Output the [X, Y] coordinate of the center of the cell containing the given text.  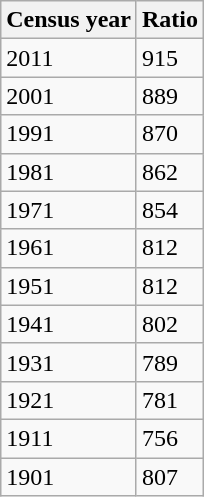
862 [170, 172]
1981 [69, 172]
1901 [69, 477]
789 [170, 362]
915 [170, 58]
1951 [69, 286]
854 [170, 210]
889 [170, 96]
807 [170, 477]
1991 [69, 134]
781 [170, 400]
Ratio [170, 20]
Census year [69, 20]
756 [170, 438]
1931 [69, 362]
802 [170, 324]
1911 [69, 438]
2011 [69, 58]
1961 [69, 248]
2001 [69, 96]
1921 [69, 400]
1941 [69, 324]
870 [170, 134]
1971 [69, 210]
